Capture the cell that displays the provided text and extract its [x, y] central coordinate. 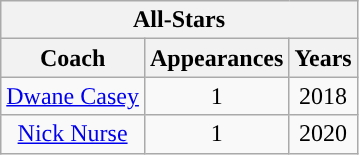
Nick Nurse [73, 134]
2020 [323, 134]
Dwane Casey [73, 96]
Coach [73, 58]
Years [323, 58]
All-Stars [179, 20]
Appearances [216, 58]
2018 [323, 96]
